Output the [x, y] coordinate of the center of the cell containing the given text.  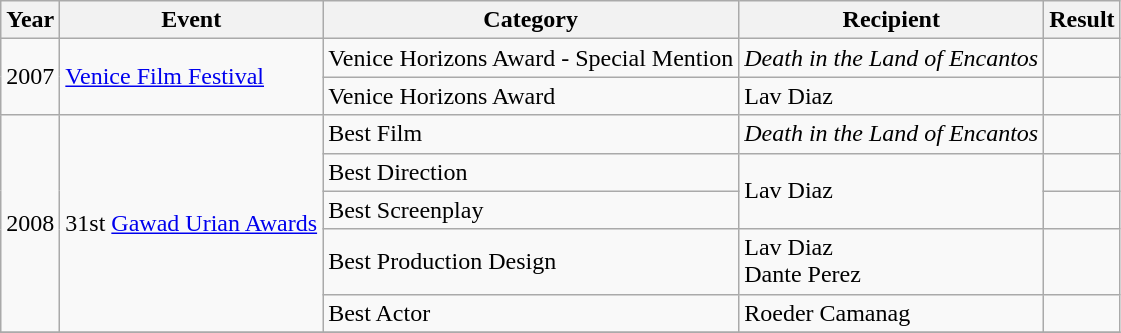
Recipient [892, 20]
Event [192, 20]
Lav DiazDante Perez [892, 262]
Best Screenplay [531, 210]
Best Actor [531, 313]
Roeder Camanag [892, 313]
Venice Horizons Award - Special Mention [531, 58]
Category [531, 20]
2007 [30, 77]
Best Production Design [531, 262]
Year [30, 20]
Best Direction [531, 172]
Best Film [531, 134]
31st Gawad Urian Awards [192, 224]
2008 [30, 224]
Result [1082, 20]
Venice Film Festival [192, 77]
Venice Horizons Award [531, 96]
